Return (X, Y) of the center of cell containing provided text 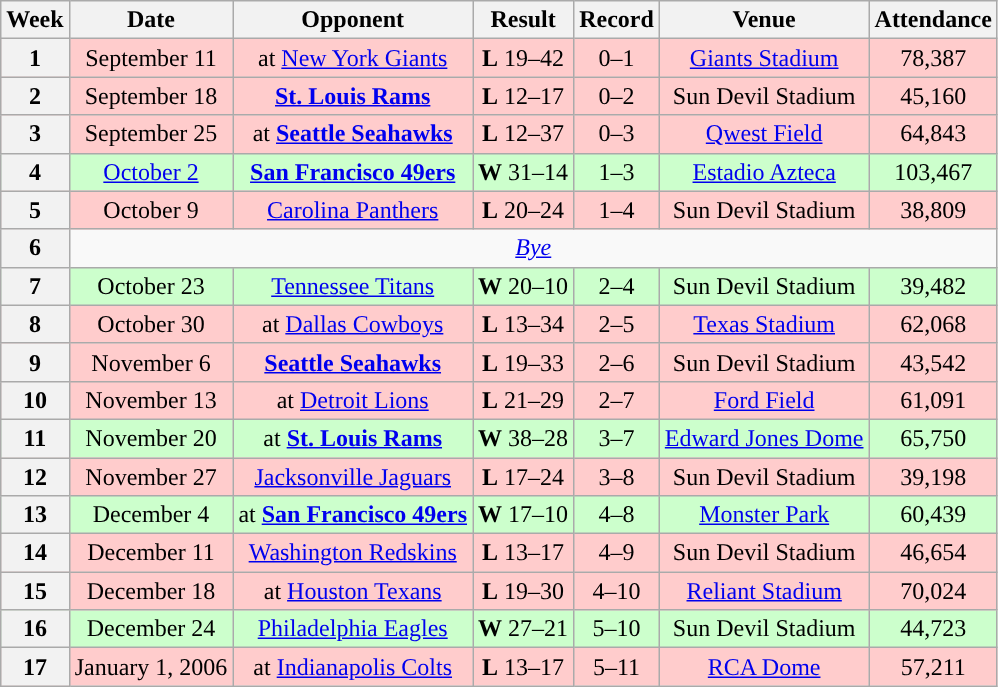
Carolina Panthers (353, 210)
W 31–14 (524, 172)
November 13 (151, 400)
L 12–37 (524, 134)
15 (35, 591)
61,091 (933, 400)
2–4 (617, 286)
4–10 (617, 591)
Giants Stadium (764, 58)
2–7 (617, 400)
5 (35, 210)
October 23 (151, 286)
at Detroit Lions (353, 400)
Jacksonville Jaguars (353, 477)
November 6 (151, 362)
October 9 (151, 210)
5–11 (617, 667)
at Indianapolis Colts (353, 667)
Texas Stadium (764, 324)
2–6 (617, 362)
January 1, 2006 (151, 667)
10 (35, 400)
9 (35, 362)
Attendance (933, 20)
L 19–33 (524, 362)
14 (35, 553)
St. Louis Rams (353, 96)
0–3 (617, 134)
at Dallas Cowboys (353, 324)
L 19–30 (524, 591)
November 20 (151, 438)
46,654 (933, 553)
L 12–17 (524, 96)
4–8 (617, 515)
Result (524, 20)
65,750 (933, 438)
6 (35, 248)
44,723 (933, 629)
Philadelphia Eagles (353, 629)
W 17–10 (524, 515)
3–8 (617, 477)
Record (617, 20)
3 (35, 134)
57,211 (933, 667)
Bye (533, 248)
Qwest Field (764, 134)
at Houston Texans (353, 591)
at New York Giants (353, 58)
Date (151, 20)
at St. Louis Rams (353, 438)
at San Francisco 49ers (353, 515)
November 27 (151, 477)
Venue (764, 20)
38,809 (933, 210)
Estadio Azteca (764, 172)
39,482 (933, 286)
L 13–34 (524, 324)
December 24 (151, 629)
L 17–24 (524, 477)
at Seattle Seahawks (353, 134)
5–10 (617, 629)
4–9 (617, 553)
62,068 (933, 324)
60,439 (933, 515)
43,542 (933, 362)
3–7 (617, 438)
L 19–42 (524, 58)
2–5 (617, 324)
L 20–24 (524, 210)
70,024 (933, 591)
September 25 (151, 134)
September 18 (151, 96)
11 (35, 438)
78,387 (933, 58)
39,198 (933, 477)
4 (35, 172)
Monster Park (764, 515)
0–2 (617, 96)
L 21–29 (524, 400)
12 (35, 477)
Reliant Stadium (764, 591)
Washington Redskins (353, 553)
San Francisco 49ers (353, 172)
RCA Dome (764, 667)
Week (35, 20)
December 18 (151, 591)
1 (35, 58)
103,467 (933, 172)
8 (35, 324)
September 11 (151, 58)
December 4 (151, 515)
16 (35, 629)
64,843 (933, 134)
October 2 (151, 172)
W 27–21 (524, 629)
0–1 (617, 58)
October 30 (151, 324)
45,160 (933, 96)
Seattle Seahawks (353, 362)
13 (35, 515)
2 (35, 96)
Ford Field (764, 400)
Tennessee Titans (353, 286)
7 (35, 286)
Edward Jones Dome (764, 438)
17 (35, 667)
Opponent (353, 20)
1–3 (617, 172)
W 38–28 (524, 438)
December 11 (151, 553)
1–4 (617, 210)
W 20–10 (524, 286)
